Determine the (x, y) coordinate at the center of the cell enclosing the given text.  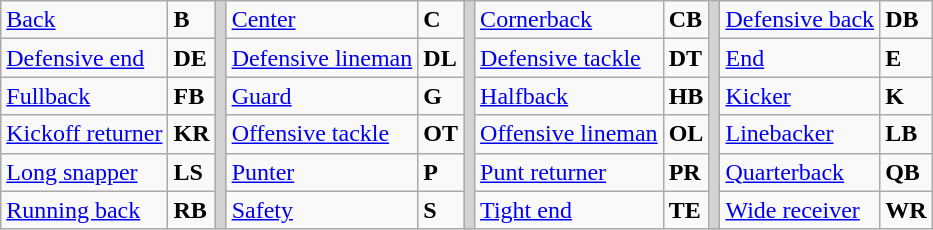
Back (84, 20)
Offensive lineman (570, 134)
LS (192, 172)
End (800, 58)
Tight end (570, 210)
Running back (84, 210)
E (906, 58)
Quarterback (800, 172)
Center (322, 20)
HB (686, 96)
DL (441, 58)
Halfback (570, 96)
B (192, 20)
Kicker (800, 96)
Defensive lineman (322, 58)
OL (686, 134)
Punt returner (570, 172)
K (906, 96)
QB (906, 172)
TE (686, 210)
Kickoff returner (84, 134)
G (441, 96)
WR (906, 210)
Long snapper (84, 172)
PR (686, 172)
Safety (322, 210)
RB (192, 210)
Defensive back (800, 20)
C (441, 20)
Offensive tackle (322, 134)
Defensive end (84, 58)
DB (906, 20)
DT (686, 58)
Wide receiver (800, 210)
CB (686, 20)
FB (192, 96)
Guard (322, 96)
P (441, 172)
S (441, 210)
KR (192, 134)
LB (906, 134)
Fullback (84, 96)
Punter (322, 172)
OT (441, 134)
Linebacker (800, 134)
DE (192, 58)
Cornerback (570, 20)
Defensive tackle (570, 58)
